Identify which cell holds the provided text, then report its (X, Y) central coordinate. 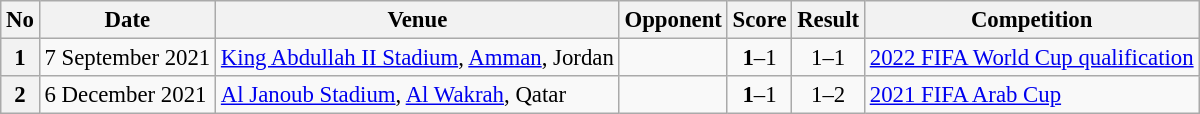
1–2 (828, 95)
No (20, 20)
2 (20, 95)
King Abdullah II Stadium, Amman, Jordan (418, 58)
Score (760, 20)
6 December 2021 (127, 95)
2022 FIFA World Cup qualification (1031, 58)
Opponent (673, 20)
Venue (418, 20)
Date (127, 20)
1 (20, 58)
Result (828, 20)
7 September 2021 (127, 58)
Al Janoub Stadium, Al Wakrah, Qatar (418, 95)
2021 FIFA Arab Cup (1031, 95)
Competition (1031, 20)
